Pinpoint the cell where the given text exists, returning its [x, y] midpoint coordinate. 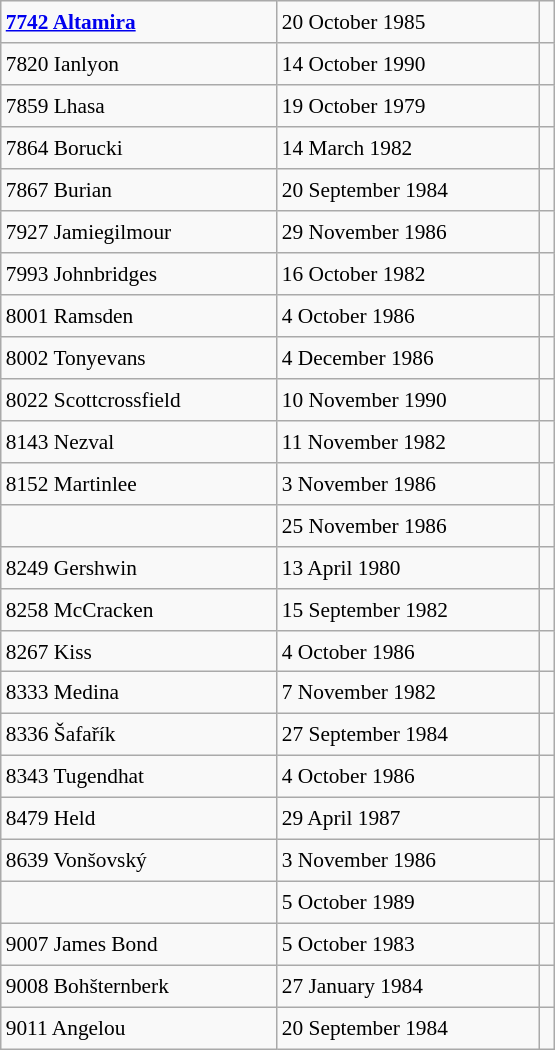
16 October 1982 [408, 274]
8343 Tugendhat [139, 777]
7867 Burian [139, 190]
8336 Šafařík [139, 735]
15 September 1982 [408, 609]
7993 Johnbridges [139, 274]
8143 Nezval [139, 441]
14 March 1982 [408, 148]
7 November 1982 [408, 693]
7859 Lhasa [139, 106]
14 October 1990 [408, 64]
13 April 1980 [408, 567]
29 November 1986 [408, 232]
20 October 1985 [408, 22]
10 November 1990 [408, 399]
8479 Held [139, 819]
7927 Jamiegilmour [139, 232]
8333 Medina [139, 693]
7864 Borucki [139, 148]
27 January 1984 [408, 986]
8022 Scottcrossfield [139, 399]
8152 Martinlee [139, 483]
8258 McCracken [139, 609]
7820 Ianlyon [139, 64]
7742 Altamira [139, 22]
5 October 1983 [408, 945]
9008 Bohšternberk [139, 986]
5 October 1989 [408, 903]
11 November 1982 [408, 441]
19 October 1979 [408, 106]
8249 Gershwin [139, 567]
8639 Vonšovský [139, 861]
8002 Tonyevans [139, 358]
4 December 1986 [408, 358]
27 September 1984 [408, 735]
8001 Ramsden [139, 316]
9007 James Bond [139, 945]
9011 Angelou [139, 1028]
8267 Kiss [139, 651]
25 November 1986 [408, 525]
29 April 1987 [408, 819]
